Find where the given text appears and provide that cell's center as (x, y) coordinate. 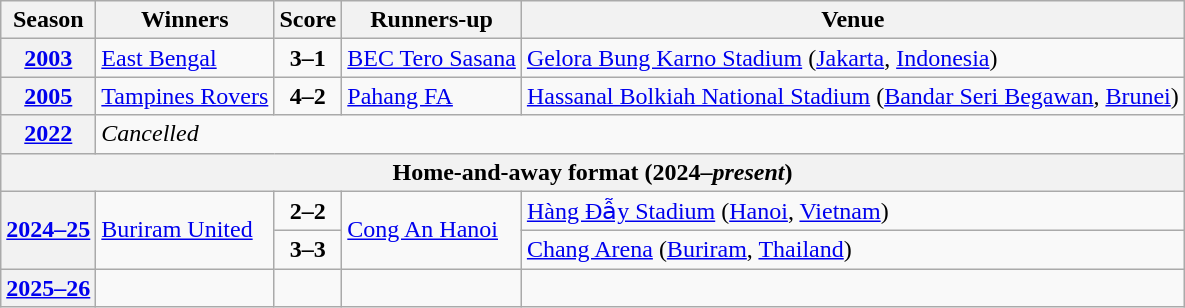
Season (48, 20)
4–2 (308, 96)
Home-and-away format (2024–present) (593, 172)
Hàng Đẫy Stadium (Hanoi, Vietnam) (852, 211)
Runners-up (432, 20)
2005 (48, 96)
Tampines Rovers (185, 96)
Winners (185, 20)
Cong An Hanoi (432, 230)
Cancelled (640, 134)
East Bengal (185, 58)
BEC Tero Sasana (432, 58)
2025–26 (48, 288)
2003 (48, 58)
3–3 (308, 250)
Hassanal Bolkiah National Stadium (Bandar Seri Begawan, Brunei) (852, 96)
2022 (48, 134)
Gelora Bung Karno Stadium (Jakarta, Indonesia) (852, 58)
Venue (852, 20)
Pahang FA (432, 96)
Score (308, 20)
3–1 (308, 58)
2024–25 (48, 230)
Chang Arena (Buriram, Thailand) (852, 250)
Buriram United (185, 230)
2–2 (308, 211)
